Find where the given text appears and provide that cell's center as (x, y) coordinate. 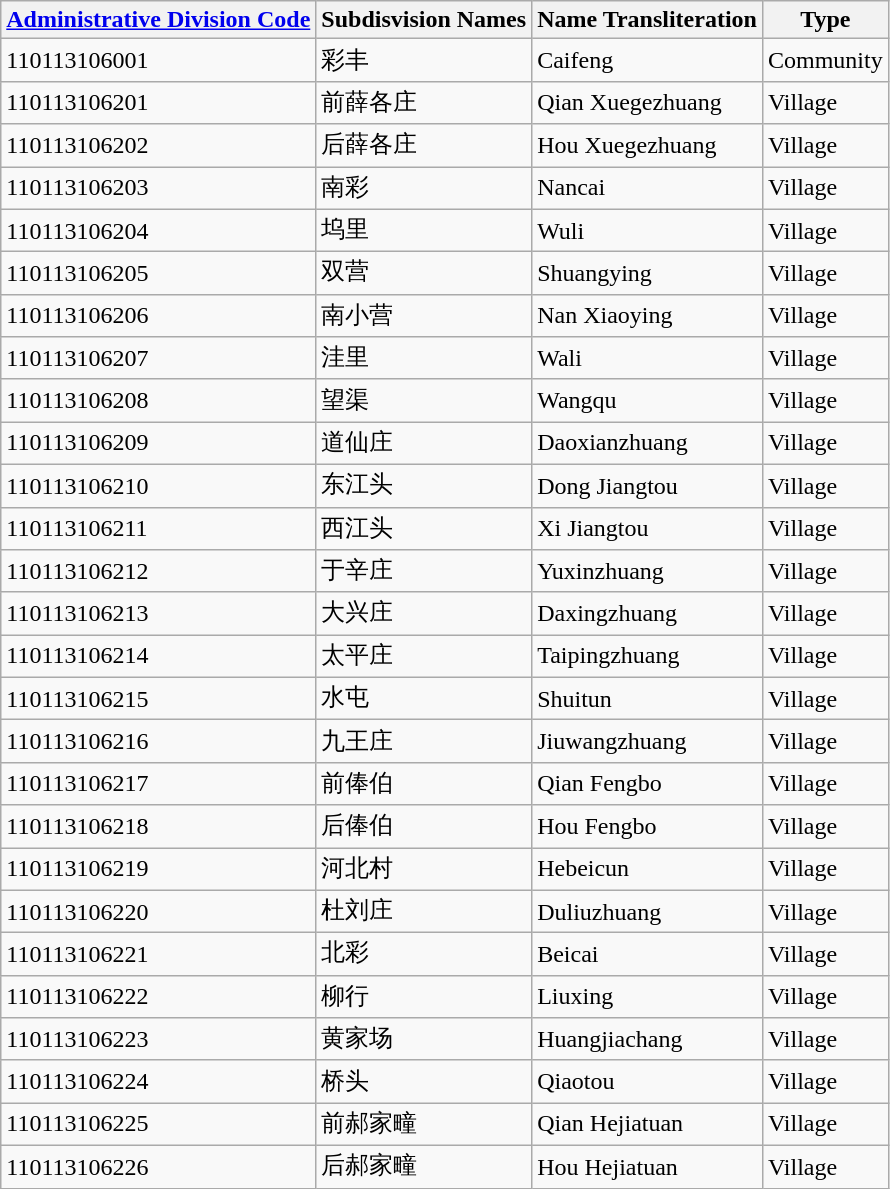
Taipingzhuang (648, 656)
110113106224 (158, 1082)
Daoxianzhuang (648, 444)
北彩 (424, 954)
110113106222 (158, 996)
Type (825, 20)
110113106219 (158, 870)
Community (825, 60)
Nan Xiaoying (648, 316)
前俸伯 (424, 784)
110113106217 (158, 784)
彩丰 (424, 60)
Shuangying (648, 274)
Wuli (648, 230)
望渠 (424, 400)
道仙庄 (424, 444)
110113106203 (158, 188)
Huangjiachang (648, 1040)
Qian Xuegezhuang (648, 102)
Hebeicun (648, 870)
东江头 (424, 486)
Daxingzhuang (648, 614)
Xi Jiangtou (648, 528)
洼里 (424, 358)
柳行 (424, 996)
西江头 (424, 528)
Duliuzhuang (648, 912)
110113106210 (158, 486)
110113106208 (158, 400)
110113106204 (158, 230)
110113106215 (158, 698)
110113106213 (158, 614)
110113106223 (158, 1040)
110113106207 (158, 358)
前薛各庄 (424, 102)
杜刘庄 (424, 912)
南彩 (424, 188)
Hou Hejiatuan (648, 1166)
Hou Xuegezhuang (648, 146)
于辛庄 (424, 572)
Hou Fengbo (648, 826)
110113106220 (158, 912)
110113106202 (158, 146)
后薛各庄 (424, 146)
Administrative Division Code (158, 20)
Nancai (648, 188)
坞里 (424, 230)
太平庄 (424, 656)
110113106206 (158, 316)
前郝家疃 (424, 1124)
桥头 (424, 1082)
110113106218 (158, 826)
Wangqu (648, 400)
Qian Hejiatuan (648, 1124)
110113106221 (158, 954)
110113106211 (158, 528)
Name Transliteration (648, 20)
110113106001 (158, 60)
110113106205 (158, 274)
Caifeng (648, 60)
黄家场 (424, 1040)
双营 (424, 274)
大兴庄 (424, 614)
110113106225 (158, 1124)
Qiaotou (648, 1082)
110113106226 (158, 1166)
110113106212 (158, 572)
Qian Fengbo (648, 784)
Yuxinzhuang (648, 572)
Jiuwangzhuang (648, 742)
后郝家疃 (424, 1166)
Wali (648, 358)
Liuxing (648, 996)
河北村 (424, 870)
Dong Jiangtou (648, 486)
南小营 (424, 316)
九王庄 (424, 742)
110113106216 (158, 742)
Subdisvision Names (424, 20)
水屯 (424, 698)
110113106201 (158, 102)
后俸伯 (424, 826)
Shuitun (648, 698)
110113106209 (158, 444)
Beicai (648, 954)
110113106214 (158, 656)
